Detect which cell encompasses the target text, then output its [X, Y] center coordinate. 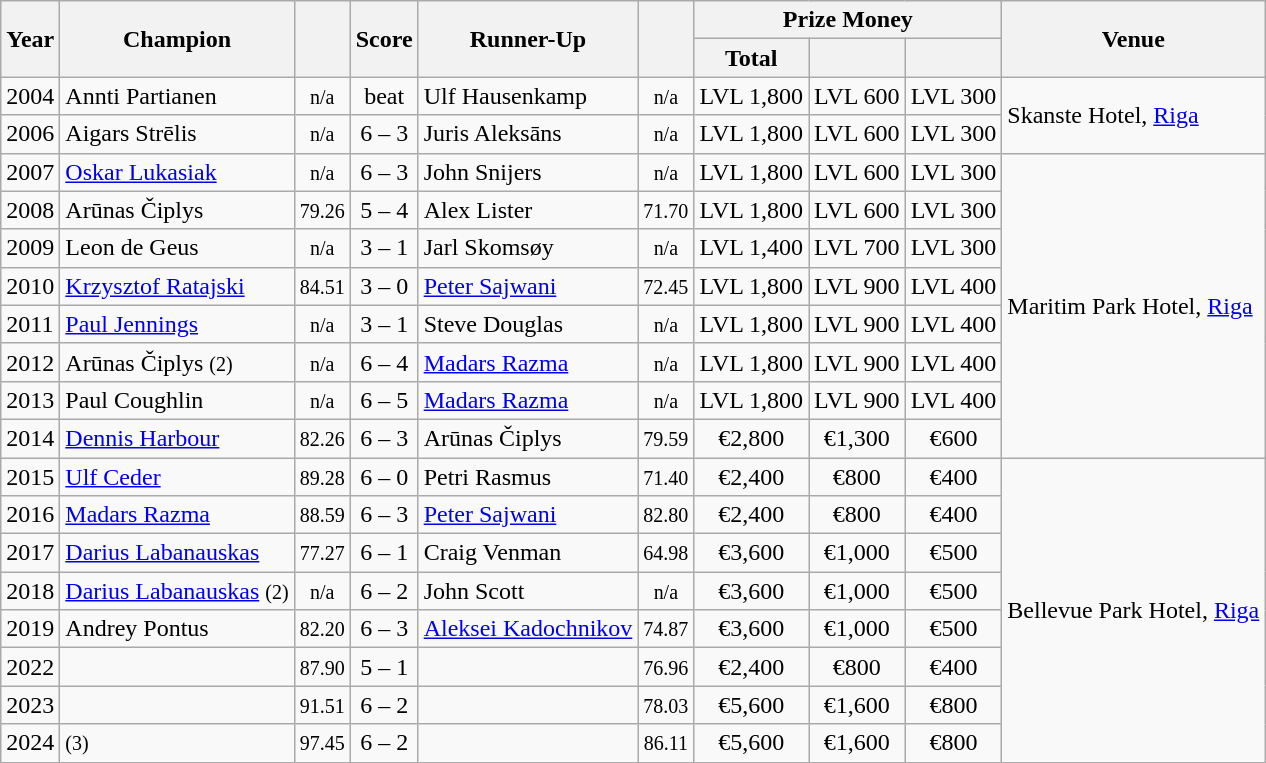
79.59 [666, 438]
5 – 4 [384, 210]
84.51 [322, 286]
Aigars Strēlis [177, 134]
71.70 [666, 210]
82.26 [322, 438]
2017 [30, 553]
87.90 [322, 667]
2011 [30, 324]
Darius Labanauskas [177, 553]
Ulf Ceder [177, 477]
Paul Coughlin [177, 400]
2008 [30, 210]
2010 [30, 286]
6 – 0 [384, 477]
Steve Douglas [528, 324]
Prize Money [848, 20]
Score [384, 39]
LVL 700 [858, 248]
2004 [30, 96]
2016 [30, 515]
LVL 1,400 [752, 248]
88.59 [322, 515]
Bellevue Park Hotel, Riga [1134, 610]
2024 [30, 743]
5 – 1 [384, 667]
2022 [30, 667]
6 – 1 [384, 553]
2023 [30, 705]
Craig Venman [528, 553]
91.51 [322, 705]
3 – 0 [384, 286]
2007 [30, 172]
2012 [30, 362]
82.80 [666, 515]
€1,300 [858, 438]
76.96 [666, 667]
6 – 4 [384, 362]
Runner-Up [528, 39]
77.27 [322, 553]
2019 [30, 629]
86.11 [666, 743]
Year [30, 39]
82.20 [322, 629]
97.45 [322, 743]
Andrey Pontus [177, 629]
79.26 [322, 210]
72.45 [666, 286]
(3) [177, 743]
Jarl Skomsøy [528, 248]
Alex Lister [528, 210]
John Scott [528, 591]
€600 [954, 438]
Arūnas Čiplys (2) [177, 362]
2009 [30, 248]
Krzysztof Ratajski [177, 286]
John Snijers [528, 172]
Ulf Hausenkamp [528, 96]
Dennis Harbour [177, 438]
Juris Aleksāns [528, 134]
Petri Rasmus [528, 477]
beat [384, 96]
6 – 5 [384, 400]
74.87 [666, 629]
2014 [30, 438]
2006 [30, 134]
Leon de Geus [177, 248]
Oskar Lukasiak [177, 172]
Total [752, 58]
64.98 [666, 553]
Paul Jennings [177, 324]
Skanste Hotel, Riga [1134, 115]
Annti Partianen [177, 96]
78.03 [666, 705]
71.40 [666, 477]
Aleksei Kadochnikov [528, 629]
2013 [30, 400]
2018 [30, 591]
2015 [30, 477]
Champion [177, 39]
€2,800 [752, 438]
Maritim Park Hotel, Riga [1134, 305]
Venue [1134, 39]
89.28 [322, 477]
Darius Labanauskas (2) [177, 591]
